From the cell containing the given text, extract its center point as [x, y] coordinate. 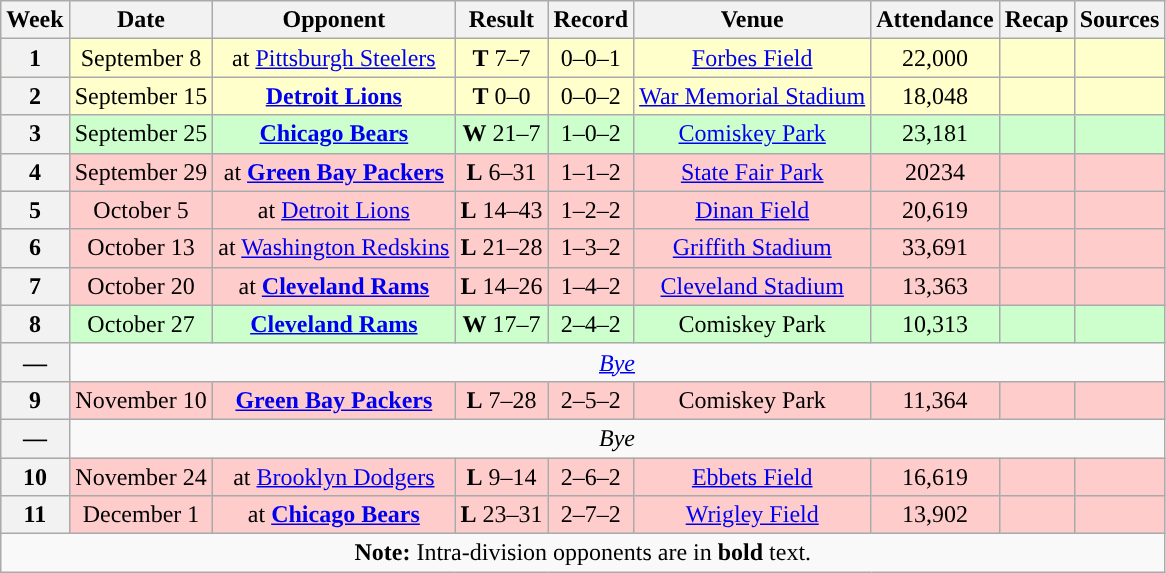
Result [502, 20]
23,181 [935, 134]
September 15 [141, 96]
W 17–7 [502, 324]
at Chicago Bears [334, 515]
13,902 [935, 515]
Cleveland Stadium [752, 286]
20,619 [935, 210]
Detroit Lions [334, 96]
6 [35, 248]
1–2–2 [591, 210]
Record [591, 20]
1 [35, 58]
L 6–31 [502, 172]
L 9–14 [502, 477]
November 10 [141, 400]
1–4–2 [591, 286]
3 [35, 134]
20234 [935, 172]
8 [35, 324]
December 1 [141, 515]
33,691 [935, 248]
October 13 [141, 248]
October 20 [141, 286]
Green Bay Packers [334, 400]
at Detroit Lions [334, 210]
10,313 [935, 324]
4 [35, 172]
2–7–2 [591, 515]
T 0–0 [502, 96]
September 29 [141, 172]
Forbes Field [752, 58]
9 [35, 400]
Chicago Bears [334, 134]
Ebbets Field [752, 477]
November 24 [141, 477]
Date [141, 20]
L 21–28 [502, 248]
Week [35, 20]
at Cleveland Rams [334, 286]
16,619 [935, 477]
at Green Bay Packers [334, 172]
1–3–2 [591, 248]
L 7–28 [502, 400]
11,364 [935, 400]
18,048 [935, 96]
Griffith Stadium [752, 248]
Cleveland Rams [334, 324]
10 [35, 477]
Attendance [935, 20]
L 14–26 [502, 286]
W 21–7 [502, 134]
22,000 [935, 58]
September 25 [141, 134]
5 [35, 210]
at Pittsburgh Steelers [334, 58]
at Brooklyn Dodgers [334, 477]
Wrigley Field [752, 515]
Recap [1036, 20]
October 5 [141, 210]
1–1–2 [591, 172]
War Memorial Stadium [752, 96]
1–0–2 [591, 134]
October 27 [141, 324]
Sources [1120, 20]
2–5–2 [591, 400]
7 [35, 286]
September 8 [141, 58]
Opponent [334, 20]
13,363 [935, 286]
State Fair Park [752, 172]
11 [35, 515]
at Washington Redskins [334, 248]
0–0–1 [591, 58]
T 7–7 [502, 58]
2–4–2 [591, 324]
Dinan Field [752, 210]
0–0–2 [591, 96]
Venue [752, 20]
2 [35, 96]
L 14–43 [502, 210]
L 23–31 [502, 515]
2–6–2 [591, 477]
Note: Intra-division opponents are in bold text. [583, 553]
